For the text-containing cell, return its midpoint in [X, Y] coordinate format. 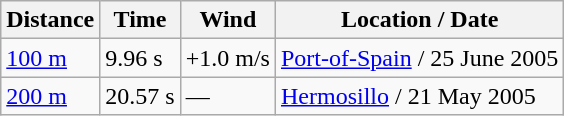
Port-of-Spain / 25 June 2005 [419, 58]
Time [140, 20]
9.96 s [140, 58]
200 m [50, 96]
Distance [50, 20]
+1.0 m/s [228, 58]
Hermosillo / 21 May 2005 [419, 96]
Location / Date [419, 20]
100 m [50, 58]
20.57 s [140, 96]
— [228, 96]
Wind [228, 20]
